Output the (X, Y) coordinate of the center of the cell containing the given text.  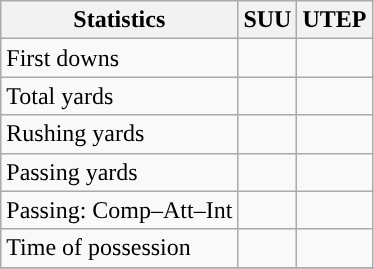
Statistics (120, 20)
UTEP (334, 20)
Total yards (120, 96)
Time of possession (120, 248)
SUU (268, 20)
Passing: Comp–Att–Int (120, 210)
First downs (120, 58)
Rushing yards (120, 134)
Passing yards (120, 172)
